Find where the given text appears and provide that cell's center as [x, y] coordinate. 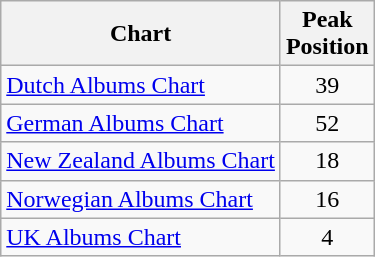
PeakPosition [327, 34]
Dutch Albums Chart [141, 85]
German Albums Chart [141, 123]
52 [327, 123]
New Zealand Albums Chart [141, 161]
Chart [141, 34]
16 [327, 199]
4 [327, 237]
Norwegian Albums Chart [141, 199]
18 [327, 161]
UK Albums Chart [141, 237]
39 [327, 85]
